Detect which cell encompasses the target text, then output its (x, y) center coordinate. 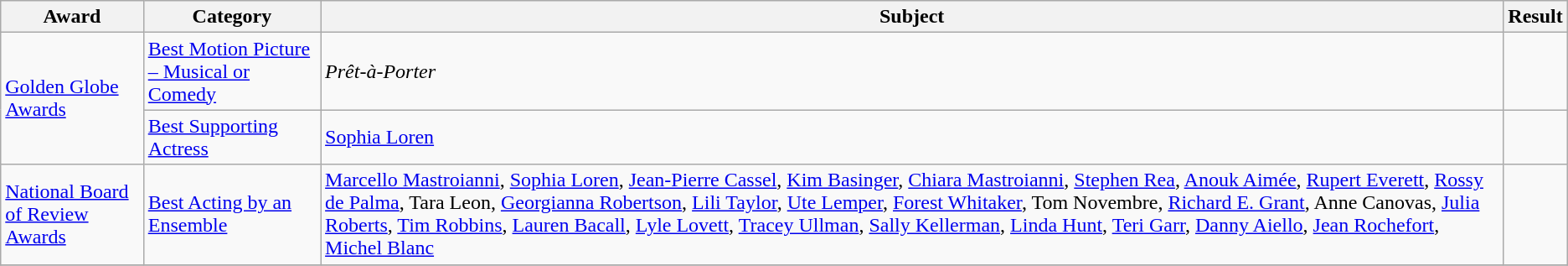
National Board of Review Awards (72, 215)
Best Supporting Actress (231, 138)
Best Acting by an Ensemble (231, 215)
Best Motion Picture – Musical or Comedy (231, 71)
Award (72, 17)
Prêt-à-Porter (912, 71)
Category (231, 17)
Sophia Loren (912, 138)
Subject (912, 17)
Result (1535, 17)
Golden Globe Awards (72, 99)
